Extract the (x, y) coordinate from the center of the cell holding the provided text.  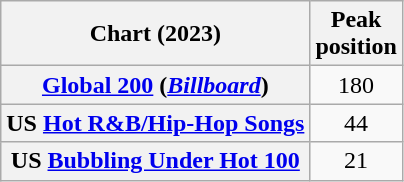
Peakposition (356, 34)
US Bubbling Under Hot 100 (156, 161)
Chart (2023) (156, 34)
44 (356, 123)
US Hot R&B/Hip-Hop Songs (156, 123)
21 (356, 161)
180 (356, 85)
Global 200 (Billboard) (156, 85)
